Locate the cell with the specified text and output its [X, Y] center coordinate. 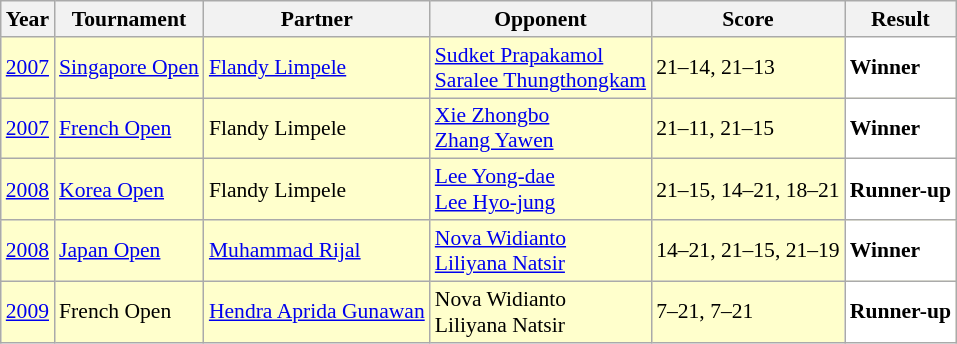
Sudket Prapakamol Saralee Thungthongkam [540, 68]
Xie Zhongbo Zhang Yawen [540, 128]
Korea Open [129, 190]
7–21, 7–21 [748, 312]
Partner [317, 19]
21–11, 21–15 [748, 128]
Lee Yong-dae Lee Hyo-jung [540, 190]
Tournament [129, 19]
Score [748, 19]
Japan Open [129, 250]
Year [28, 19]
Hendra Aprida Gunawan [317, 312]
Opponent [540, 19]
Muhammad Rijal [317, 250]
2009 [28, 312]
21–15, 14–21, 18–21 [748, 190]
21–14, 21–13 [748, 68]
Result [900, 19]
Singapore Open [129, 68]
14–21, 21–15, 21–19 [748, 250]
